Detect which cell encompasses the target text, then output its (X, Y) center coordinate. 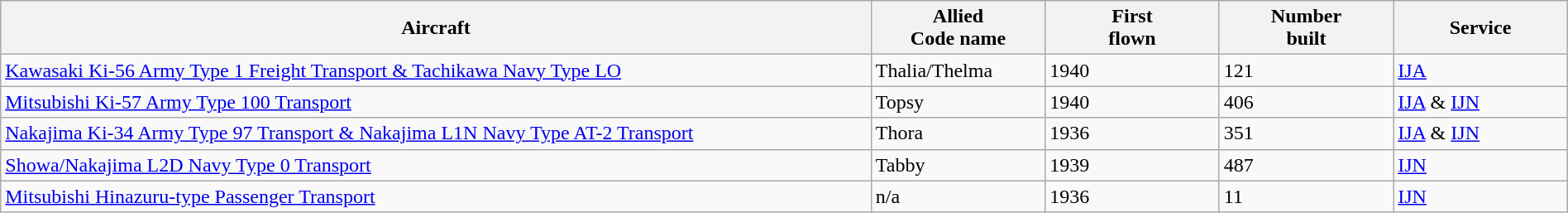
Nakajima Ki-34 Army Type 97 Transport & Nakajima L1N Navy Type AT-2 Transport (437, 133)
121 (1306, 70)
IJA (1480, 70)
n/a (958, 196)
Mitsubishi Hinazuru-type Passenger Transport (437, 196)
Kawasaki Ki-56 Army Type 1 Freight Transport & Tachikawa Navy Type LO (437, 70)
Topsy (958, 102)
Firstflown (1132, 28)
Service (1480, 28)
Thalia/Thelma (958, 70)
Showa/Nakajima L2D Navy Type 0 Transport (437, 165)
Aircraft (437, 28)
Thora (958, 133)
406 (1306, 102)
Mitsubishi Ki-57 Army Type 100 Transport (437, 102)
11 (1306, 196)
1939 (1132, 165)
AlliedCode name (958, 28)
351 (1306, 133)
Numberbuilt (1306, 28)
487 (1306, 165)
Tabby (958, 165)
